Locate the cell with the specified text and output its [X, Y] center coordinate. 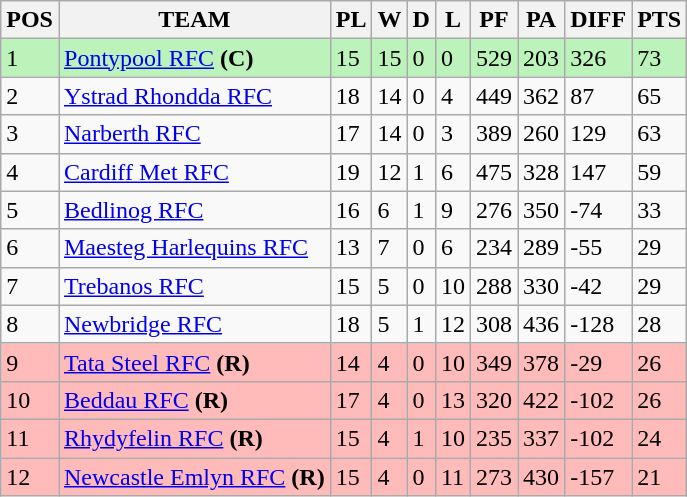
430 [542, 477]
PTS [660, 20]
349 [494, 362]
276 [494, 210]
8 [30, 324]
288 [494, 286]
D [421, 20]
POS [30, 20]
87 [598, 96]
235 [494, 438]
529 [494, 58]
-128 [598, 324]
PA [542, 20]
73 [660, 58]
436 [542, 324]
Newcastle Emlyn RFC (R) [194, 477]
W [390, 20]
63 [660, 134]
203 [542, 58]
L [452, 20]
Beddau RFC (R) [194, 400]
147 [598, 172]
DIFF [598, 20]
350 [542, 210]
337 [542, 438]
TEAM [194, 20]
129 [598, 134]
Maesteg Harlequins RFC [194, 248]
Pontypool RFC (C) [194, 58]
308 [494, 324]
260 [542, 134]
33 [660, 210]
59 [660, 172]
475 [494, 172]
Narberth RFC [194, 134]
65 [660, 96]
Cardiff Met RFC [194, 172]
389 [494, 134]
Rhydyfelin RFC (R) [194, 438]
320 [494, 400]
Ystrad Rhondda RFC [194, 96]
326 [598, 58]
-55 [598, 248]
PF [494, 20]
362 [542, 96]
422 [542, 400]
2 [30, 96]
28 [660, 324]
-42 [598, 286]
-29 [598, 362]
16 [351, 210]
378 [542, 362]
-157 [598, 477]
24 [660, 438]
19 [351, 172]
234 [494, 248]
449 [494, 96]
330 [542, 286]
PL [351, 20]
-74 [598, 210]
Newbridge RFC [194, 324]
Trebanos RFC [194, 286]
Tata Steel RFC (R) [194, 362]
Bedlinog RFC [194, 210]
273 [494, 477]
289 [542, 248]
21 [660, 477]
328 [542, 172]
